Return the (x, y) coordinate for the center point of the cell that contains the specified text.  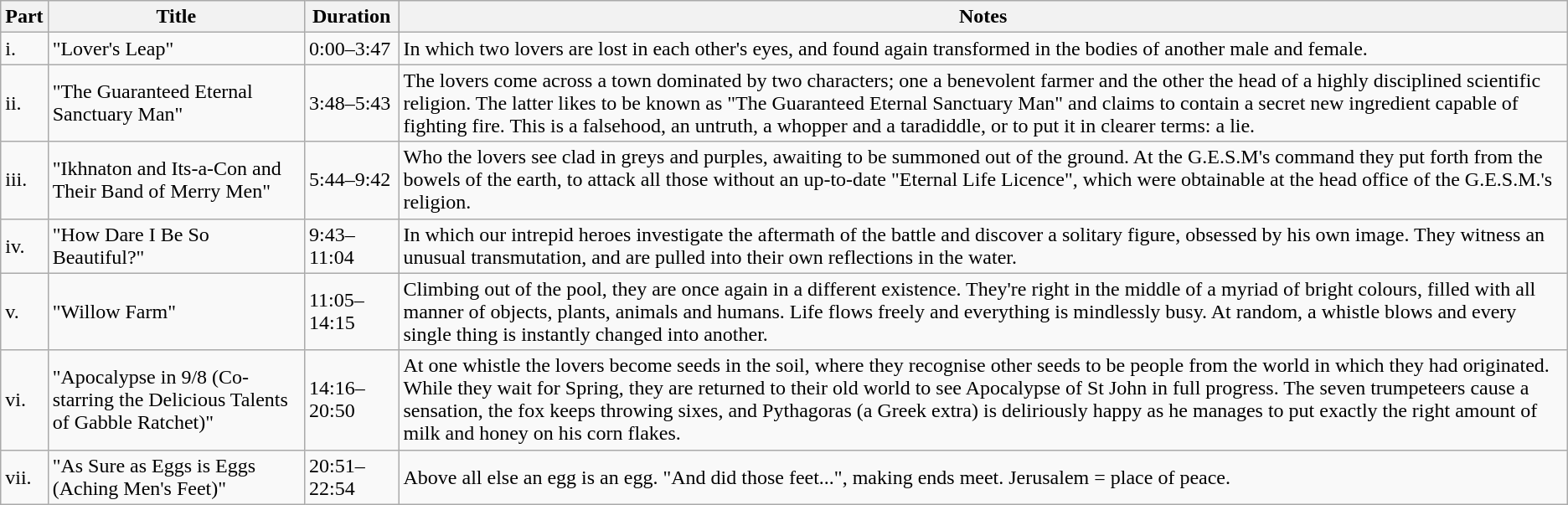
ii. (24, 103)
"How Dare I Be So Beautiful?" (176, 246)
"Willow Farm" (176, 312)
"The Guaranteed Eternal Sanctuary Man" (176, 103)
5:44–9:42 (352, 180)
11:05–14:15 (352, 312)
vi. (24, 400)
Part (24, 17)
v. (24, 312)
20:51–22:54 (352, 477)
iii. (24, 180)
"Apocalypse in 9/8 (Co-starring the Delicious Talents of Gabble Ratchet)" (176, 400)
3:48–5:43 (352, 103)
"Lover's Leap" (176, 49)
Above all else an egg is an egg. "And did those feet...", making ends meet. Jerusalem = place of peace. (983, 477)
"Ikhnaton and Its-a-Con and Their Band of Merry Men" (176, 180)
iv. (24, 246)
vii. (24, 477)
0:00–3:47 (352, 49)
"As Sure as Eggs is Eggs (Aching Men's Feet)" (176, 477)
9:43–11:04 (352, 246)
14:16–20:50 (352, 400)
Notes (983, 17)
i. (24, 49)
Title (176, 17)
Duration (352, 17)
In which two lovers are lost in each other's eyes, and found again transformed in the bodies of another male and female. (983, 49)
